Locate the cell with the specified text and output its [X, Y] center coordinate. 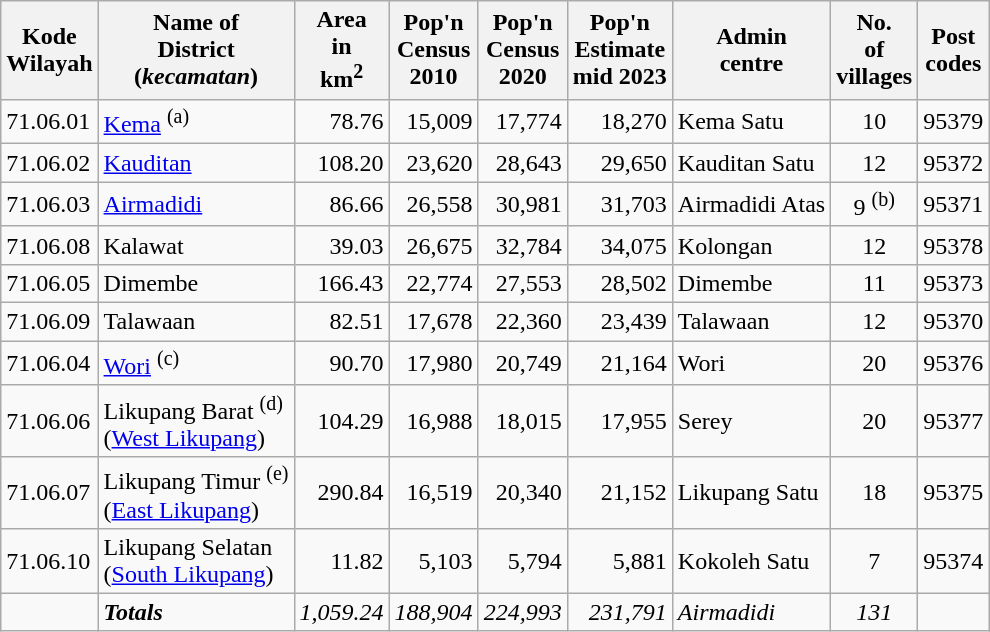
90.70 [342, 364]
Totals [196, 612]
Kolongan [751, 245]
9 (b) [874, 204]
Kalawat [196, 245]
10 [874, 122]
108.20 [342, 163]
No. ofvillages [874, 50]
71.06.07 [50, 493]
Likupang Satu [751, 493]
86.66 [342, 204]
231,791 [620, 612]
18,270 [620, 122]
21,164 [620, 364]
Kode Wilayah [50, 50]
32,784 [522, 245]
95373 [954, 284]
71.06.10 [50, 560]
71.06.04 [50, 364]
Admincentre [751, 50]
17,774 [522, 122]
18 [874, 493]
1,059.24 [342, 612]
Pop'nCensus2020 [522, 50]
Wori [751, 364]
39.03 [342, 245]
29,650 [620, 163]
Likupang Selatan (South Likupang) [196, 560]
28,502 [620, 284]
95378 [954, 245]
95370 [954, 322]
17,678 [434, 322]
Kokoleh Satu [751, 560]
224,993 [522, 612]
Kema Satu [751, 122]
95374 [954, 560]
78.76 [342, 122]
16,988 [434, 421]
11 [874, 284]
23,620 [434, 163]
95379 [954, 122]
5,794 [522, 560]
22,360 [522, 322]
71.06.06 [50, 421]
15,009 [434, 122]
Kauditan Satu [751, 163]
Wori (c) [196, 364]
Postcodes [954, 50]
5,103 [434, 560]
Likupang Timur (e) (East Likupang) [196, 493]
95375 [954, 493]
21,152 [620, 493]
Likupang Barat (d) (West Likupang) [196, 421]
Serey [751, 421]
131 [874, 612]
22,774 [434, 284]
7 [874, 560]
Kema (a) [196, 122]
11.82 [342, 560]
26,675 [434, 245]
166.43 [342, 284]
Airmadidi Atas [751, 204]
31,703 [620, 204]
71.06.01 [50, 122]
71.06.09 [50, 322]
290.84 [342, 493]
18,015 [522, 421]
71.06.02 [50, 163]
71.06.05 [50, 284]
26,558 [434, 204]
71.06.08 [50, 245]
28,643 [522, 163]
95371 [954, 204]
71.06.03 [50, 204]
Name ofDistrict(kecamatan) [196, 50]
Area in km2 [342, 50]
188,904 [434, 612]
34,075 [620, 245]
5,881 [620, 560]
95376 [954, 364]
82.51 [342, 322]
17,955 [620, 421]
104.29 [342, 421]
20,340 [522, 493]
Pop'nCensus2010 [434, 50]
95377 [954, 421]
27,553 [522, 284]
17,980 [434, 364]
Pop'nEstimatemid 2023 [620, 50]
Kauditan [196, 163]
95372 [954, 163]
16,519 [434, 493]
23,439 [620, 322]
30,981 [522, 204]
20,749 [522, 364]
